Determine the (x, y) coordinate at the center of the cell enclosing the given text.  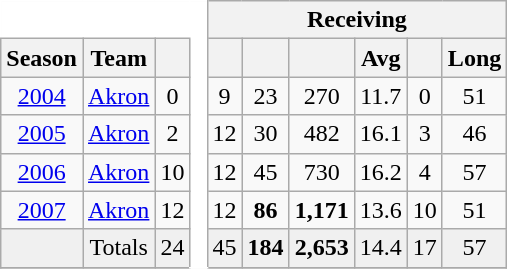
482 (322, 134)
16.1 (380, 134)
2004 (42, 96)
14.4 (380, 248)
1,171 (322, 210)
Long (474, 58)
Totals (118, 248)
Team (118, 58)
Avg (380, 58)
24 (172, 248)
2006 (42, 172)
17 (424, 248)
13.6 (380, 210)
23 (266, 96)
2007 (42, 210)
16.2 (380, 172)
270 (322, 96)
184 (266, 248)
86 (266, 210)
Season (42, 58)
2 (172, 134)
2005 (42, 134)
3 (424, 134)
30 (266, 134)
4 (424, 172)
46 (474, 134)
11.7 (380, 96)
730 (322, 172)
2,653 (322, 248)
9 (224, 96)
Receiving (357, 20)
